Search for the cell housing the specified text and yield its (x, y) center coordinate. 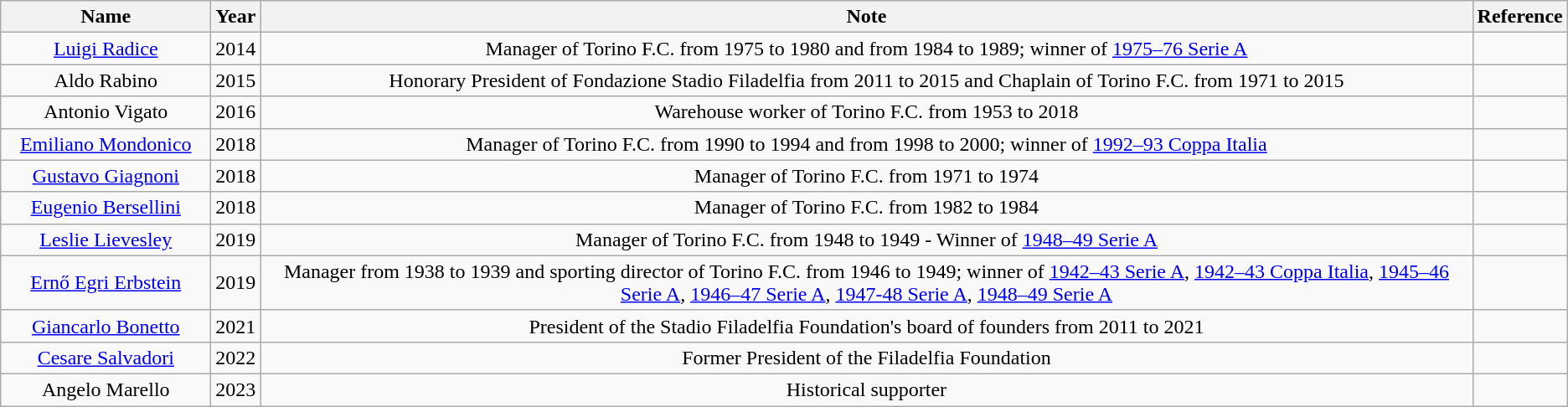
2014 (236, 49)
Antonio Vigato (106, 112)
Luigi Radice (106, 49)
Eugenio Bersellini (106, 208)
Manager of Torino F.C. from 1975 to 1980 and from 1984 to 1989; winner of 1975–76 Serie A (866, 49)
Reference (1519, 17)
Note (866, 17)
Name (106, 17)
Cesare Salvadori (106, 358)
2021 (236, 326)
2015 (236, 80)
2023 (236, 389)
Manager of Torino F.C. from 1990 to 1994 and from 1998 to 2000; winner of 1992–93 Coppa Italia (866, 144)
Manager of Torino F.C. from 1971 to 1974 (866, 176)
Historical supporter (866, 389)
Aldo Rabino (106, 80)
Manager of Torino F.C. from 1982 to 1984 (866, 208)
President of the Stadio Filadelfia Foundation's board of founders from 2011 to 2021 (866, 326)
Warehouse worker of Torino F.C. from 1953 to 2018 (866, 112)
Manager of Torino F.C. from 1948 to 1949 - Winner of 1948–49 Serie A (866, 240)
Leslie Lievesley (106, 240)
Gustavo Giagnoni (106, 176)
2016 (236, 112)
Emiliano Mondonico (106, 144)
Angelo Marello (106, 389)
Former President of the Filadelfia Foundation (866, 358)
2022 (236, 358)
Giancarlo Bonetto (106, 326)
Honorary President of Fondazione Stadio Filadelfia from 2011 to 2015 and Chaplain of Torino F.C. from 1971 to 2015 (866, 80)
Ernő Egri Erbstein (106, 283)
Year (236, 17)
